For the text-containing cell, return its midpoint in (X, Y) coordinate format. 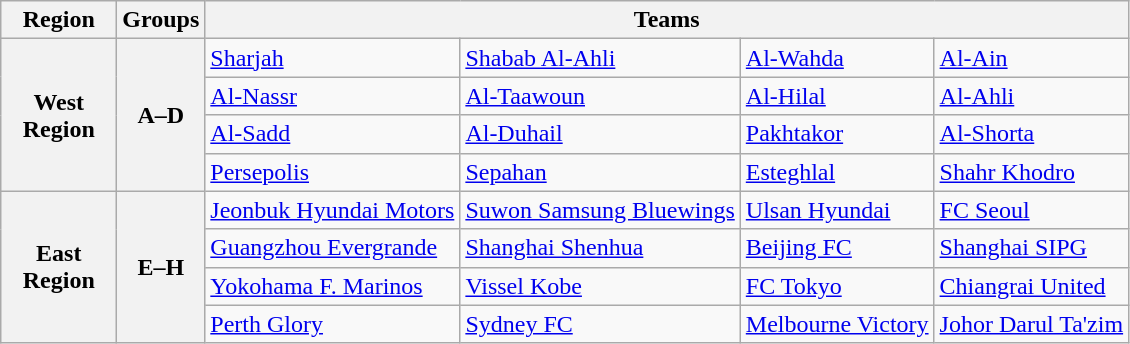
Al-Wahda (837, 58)
Sydney FC (600, 324)
FC Tokyo (837, 286)
Al-Ain (1032, 58)
Johor Darul Ta'zim (1032, 324)
Al-Shorta (1032, 134)
EastRegion (59, 267)
Yokohama F. Marinos (332, 286)
Shanghai SIPG (1032, 248)
E–H (161, 267)
Melbourne Victory (837, 324)
Al-Nassr (332, 96)
Shahr Khodro (1032, 172)
Persepolis (332, 172)
Vissel Kobe (600, 286)
Al-Duhail (600, 134)
Beijing FC (837, 248)
FC Seoul (1032, 210)
Pakhtakor (837, 134)
Shabab Al-Ahli (600, 58)
Chiangrai United (1032, 286)
Suwon Samsung Bluewings (600, 210)
Shanghai Shenhua (600, 248)
Teams (667, 20)
Guangzhou Evergrande (332, 248)
Sepahan (600, 172)
Groups (161, 20)
Sharjah (332, 58)
A–D (161, 115)
Ulsan Hyundai (837, 210)
Esteghlal (837, 172)
Al-Taawoun (600, 96)
Al-Ahli (1032, 96)
Al-Sadd (332, 134)
Region (59, 20)
WestRegion (59, 115)
Jeonbuk Hyundai Motors (332, 210)
Al-Hilal (837, 96)
Perth Glory (332, 324)
